Output the (X, Y) coordinate of the center of the cell containing the given text.  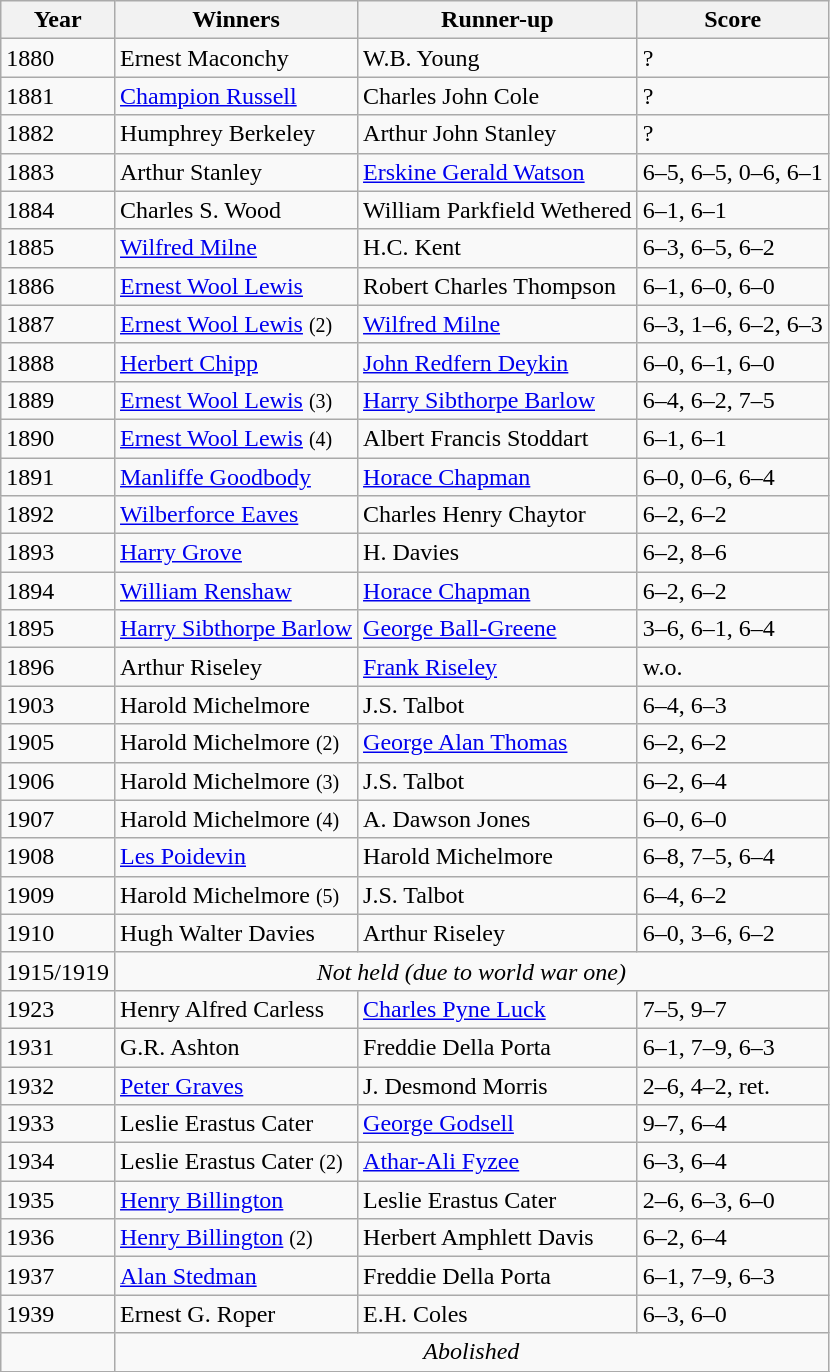
Harold Michelmore (3) (236, 781)
1939 (58, 1314)
G.R. Ashton (236, 1047)
1889 (58, 400)
1885 (58, 248)
1881 (58, 96)
1895 (58, 629)
Ernest G. Roper (236, 1314)
Robert Charles Thompson (498, 286)
Hugh Walter Davies (236, 933)
9–7, 6–4 (732, 1124)
1884 (58, 210)
Charles Pyne Luck (498, 1009)
6–3, 6–4 (732, 1162)
1937 (58, 1276)
Harold Michelmore (5) (236, 895)
1907 (58, 819)
1910 (58, 933)
1935 (58, 1200)
Henry Alfred Carless (236, 1009)
w.o. (732, 667)
1933 (58, 1124)
6–4, 6–2, 7–5 (732, 400)
A. Dawson Jones (498, 819)
1932 (58, 1085)
1915/1919 (58, 971)
E.H. Coles (498, 1314)
2–6, 6–3, 6–0 (732, 1200)
Winners (236, 20)
Wilberforce Eaves (236, 515)
1908 (58, 857)
Peter Graves (236, 1085)
Ernest Wool Lewis (236, 286)
Humphrey Berkeley (236, 134)
6–4, 6–2 (732, 895)
Les Poidevin (236, 857)
Not held (due to world war one) (471, 971)
Alan Stedman (236, 1276)
Erskine Gerald Watson (498, 172)
John Redfern Deykin (498, 362)
George Ball-Greene (498, 629)
William Parkfield Wethered (498, 210)
Score (732, 20)
1893 (58, 553)
6–2, 8–6 (732, 553)
George Alan Thomas (498, 743)
Harold Michelmore (4) (236, 819)
1894 (58, 591)
1883 (58, 172)
7–5, 9–7 (732, 1009)
Athar-Ali Fyzee (498, 1162)
Frank Riseley (498, 667)
Charles Henry Chaytor (498, 515)
Henry Billington (236, 1200)
Champion Russell (236, 96)
Herbert Amphlett Davis (498, 1238)
Ernest Wool Lewis (2) (236, 324)
George Godsell (498, 1124)
6–8, 7–5, 6–4 (732, 857)
Ernest Wool Lewis (4) (236, 438)
6–4, 6–3 (732, 705)
2–6, 4–2, ret. (732, 1085)
1909 (58, 895)
1887 (58, 324)
H.C. Kent (498, 248)
Ernest Maconchy (236, 58)
1882 (58, 134)
6–3, 6–0 (732, 1314)
1888 (58, 362)
1886 (58, 286)
Herbert Chipp (236, 362)
William Renshaw (236, 591)
1936 (58, 1238)
6–0, 6–0 (732, 819)
1896 (58, 667)
Harry Grove (236, 553)
6–0, 6–1, 6–0 (732, 362)
3–6, 6–1, 6–4 (732, 629)
J. Desmond Morris (498, 1085)
Abolished (471, 1352)
6–3, 6–5, 6–2 (732, 248)
1880 (58, 58)
Manliffe Goodbody (236, 477)
Arthur John Stanley (498, 134)
Runner-up (498, 20)
1906 (58, 781)
1892 (58, 515)
Henry Billington (2) (236, 1238)
1905 (58, 743)
6–3, 1–6, 6–2, 6–3 (732, 324)
Leslie Erastus Cater (2) (236, 1162)
6–0, 0–6, 6–4 (732, 477)
H. Davies (498, 553)
Albert Francis Stoddart (498, 438)
Year (58, 20)
1934 (58, 1162)
1890 (58, 438)
1931 (58, 1047)
6–5, 6–5, 0–6, 6–1 (732, 172)
W.B. Young (498, 58)
Charles John Cole (498, 96)
Charles S. Wood (236, 210)
6–1, 6–0, 6–0 (732, 286)
6–0, 3–6, 6–2 (732, 933)
1891 (58, 477)
Arthur Stanley (236, 172)
Ernest Wool Lewis (3) (236, 400)
1923 (58, 1009)
Harold Michelmore (2) (236, 743)
1903 (58, 705)
